Locate the cell with the specified text and output its [x, y] center coordinate. 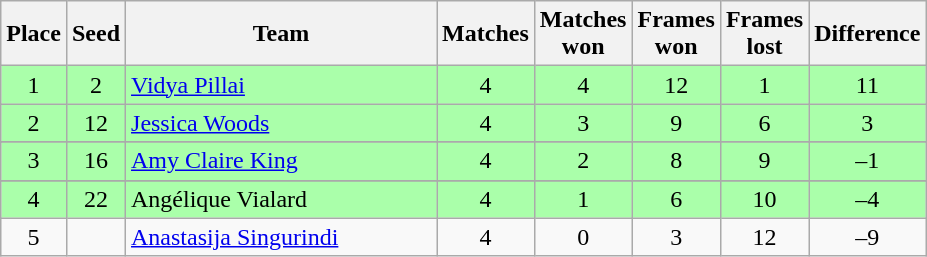
Difference [868, 34]
Matches [486, 34]
11 [868, 85]
–9 [868, 237]
Frames lost [764, 34]
5 [34, 237]
0 [583, 237]
Anastasija Singurindi [282, 237]
Team [282, 34]
22 [96, 199]
Angélique Vialard [282, 199]
Vidya Pillai [282, 85]
Matches won [583, 34]
16 [96, 161]
Place [34, 34]
–4 [868, 199]
8 [676, 161]
Frames won [676, 34]
Seed [96, 34]
10 [764, 199]
–1 [868, 161]
Jessica Woods [282, 123]
Amy Claire King [282, 161]
